Identify which cell holds the provided text, then report its [x, y] central coordinate. 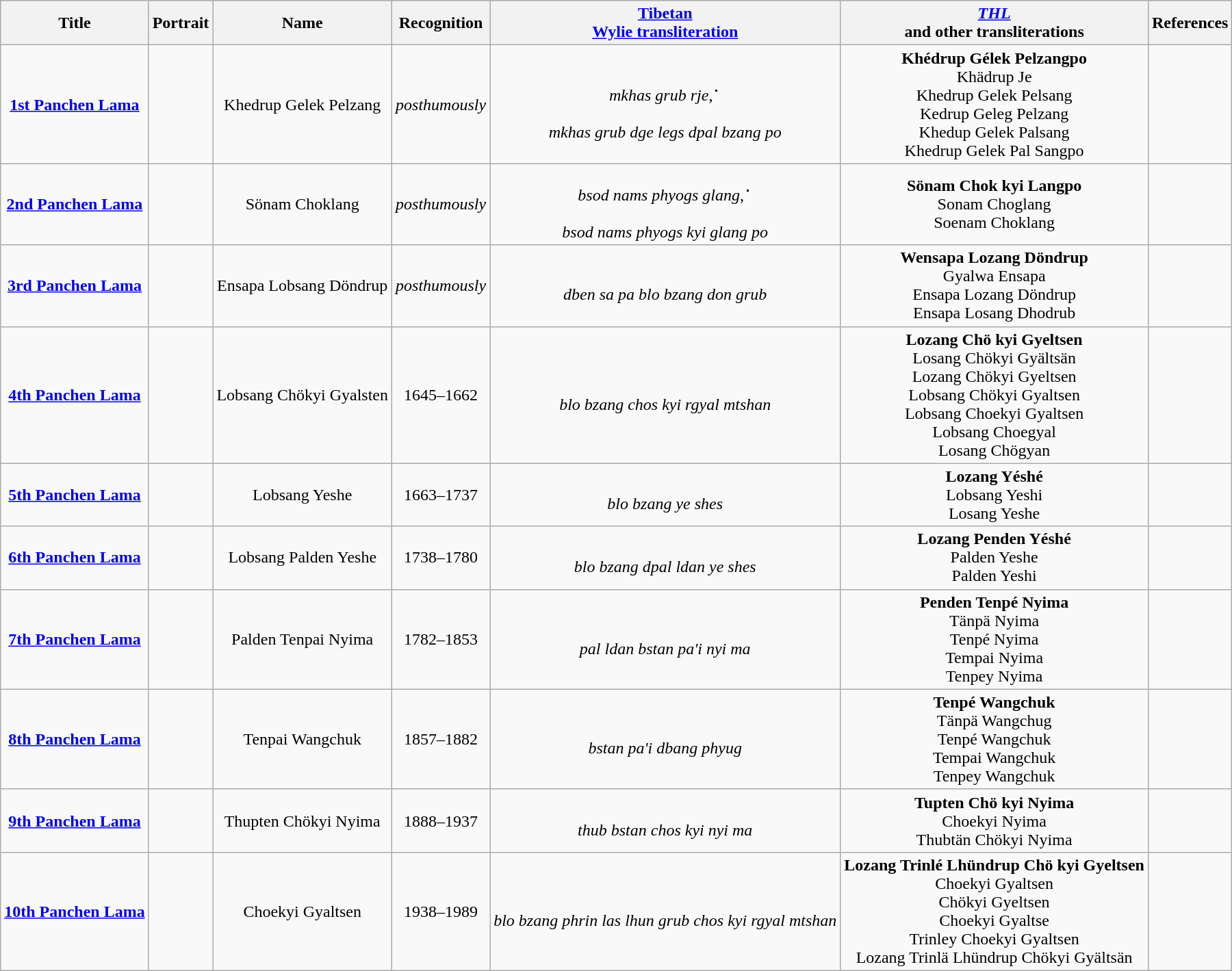
Portrait [181, 23]
Sönam Choklang [303, 204]
THLand other transliterations [994, 23]
1888–1937 [441, 820]
Tupten Chö kyi NyimaChoekyi NyimaThubtän Chökyi Nyima [994, 820]
bstan pa'i dbang phyug [665, 739]
Lozang Chö kyi GyeltsenLosang Chökyi GyältsänLozang Chökyi GyeltsenLobsang Chökyi GyaltsenLobsang Choekyi GyaltsenLobsang ChoegyalLosang Chögyan [994, 395]
10th Panchen Lama [75, 911]
8th Panchen Lama [75, 739]
TibetanWylie transliteration [665, 23]
6th Panchen Lama [75, 558]
Title [75, 23]
blo bzang phrin las lhun grub chos kyi rgyal mtshan [665, 911]
Khedrup Gelek Pelzang [303, 104]
9th Panchen Lama [75, 820]
1938–1989 [441, 911]
Tenpé WangchukTänpä WangchugTenpé WangchukTempai WangchukTenpey Wangchuk [994, 739]
1738–1780 [441, 558]
Palden Tenpai Nyima [303, 639]
2nd Panchen Lama [75, 204]
dben sa pa blo bzang don grub [665, 286]
4th Panchen Lama [75, 395]
7th Panchen Lama [75, 639]
3rd Panchen Lama [75, 286]
Choekyi Gyaltsen [303, 911]
Thupten Chökyi Nyima [303, 820]
blo bzang ye shes [665, 495]
1782–1853 [441, 639]
Lobsang Yeshe [303, 495]
Lobsang Chökyi Gyalsten [303, 395]
Lozang YéshéLobsang YeshiLosang Yeshe [994, 495]
1645–1662 [441, 395]
Tenpai Wangchuk [303, 739]
pal ldan bstan pa'i nyi ma [665, 639]
Penden Tenpé NyimaTänpä NyimaTenpé NyimaTempai NyimaTenpey Nyima [994, 639]
blo bzang dpal ldan ye shes [665, 558]
Ensapa Lobsang Döndrup [303, 286]
1663–1737 [441, 495]
Khédrup Gélek PelzangpoKhädrup JeKhedrup Gelek PelsangKedrup Geleg PelzangKhedup Gelek PalsangKhedrup Gelek Pal Sangpo [994, 104]
thub bstan chos kyi nyi ma [665, 820]
mkhas grub rje,་mkhas grub dge legs dpal bzang po [665, 104]
References [1190, 23]
5th Panchen Lama [75, 495]
bsod nams phyogs glang,་bsod nams phyogs kyi glang po [665, 204]
1857–1882 [441, 739]
Lobsang Palden Yeshe [303, 558]
Sönam Chok kyi LangpoSonam ChoglangSoenam Choklang [994, 204]
Wensapa Lozang DöndrupGyalwa EnsapaEnsapa Lozang DöndrupEnsapa Losang Dhodrub [994, 286]
Name [303, 23]
1st Panchen Lama [75, 104]
Lozang Penden YéshéPalden YeshePalden Yeshi [994, 558]
Recognition [441, 23]
blo bzang chos kyi rgyal mtshan [665, 395]
Lozang Trinlé Lhündrup Chö kyi GyeltsenChoekyi GyaltsenChökyi GyeltsenChoekyi GyaltseTrinley Choekyi GyaltsenLozang Trinlä Lhündrup Chökyi Gyältsän [994, 911]
